Capture the cell that displays the provided text and extract its (X, Y) central coordinate. 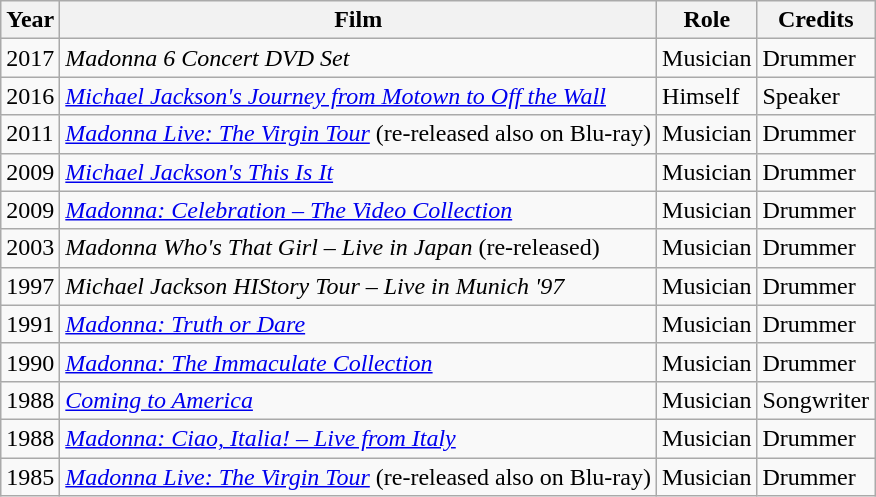
Madonna: Celebration – The Video Collection (358, 210)
Madonna: Ciao, Italia! – Live from Italy (358, 438)
Speaker (816, 96)
Michael Jackson HIStory Tour – Live in Munich '97 (358, 286)
1991 (30, 324)
Film (358, 20)
Himself (707, 96)
Year (30, 20)
Madonna: The Immaculate Collection (358, 362)
1990 (30, 362)
Madonna Who's That Girl – Live in Japan (re-released) (358, 248)
2003 (30, 248)
Michael Jackson's Journey from Motown to Off the Wall (358, 96)
Role (707, 20)
2016 (30, 96)
2017 (30, 58)
Madonna 6 Concert DVD Set (358, 58)
Songwriter (816, 400)
2011 (30, 134)
Credits (816, 20)
Madonna: Truth or Dare (358, 324)
1997 (30, 286)
1985 (30, 477)
Michael Jackson's This Is It (358, 172)
Coming to America (358, 400)
